Return [X, Y] of the center of cell containing provided text 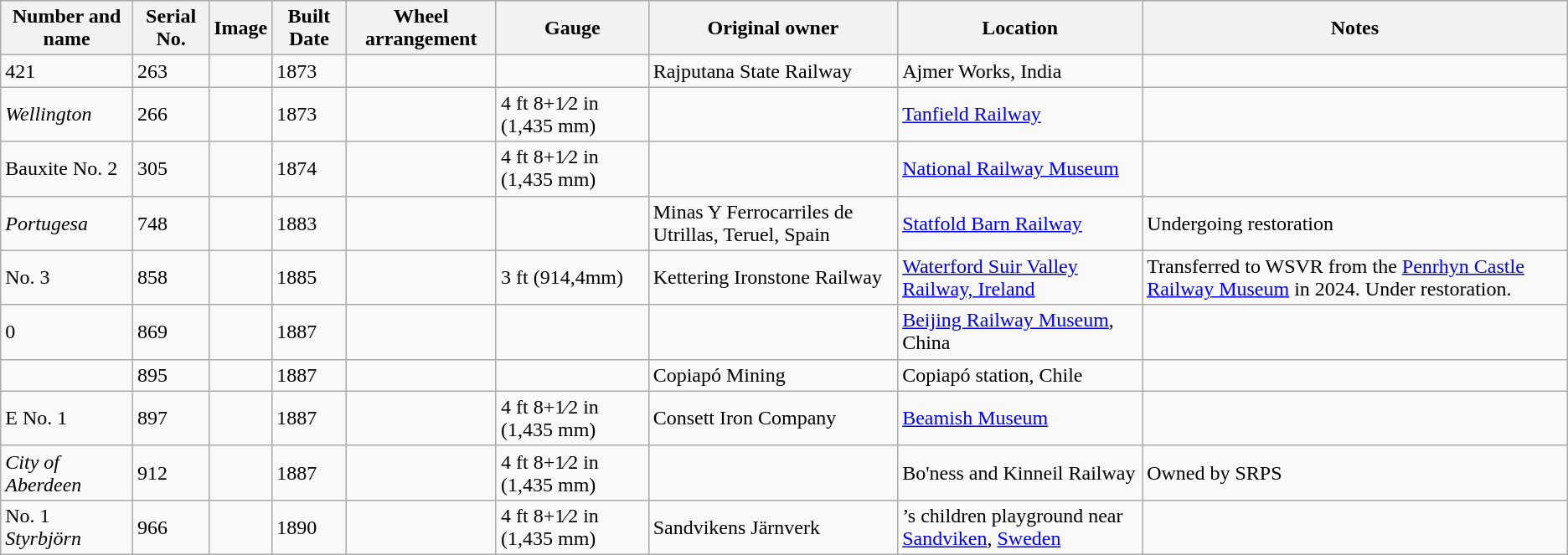
Tanfield Railway [1020, 114]
0 [67, 331]
Bauxite No. 2 [67, 169]
National Railway Museum [1020, 169]
Rajputana State Railway [772, 71]
Number and name [67, 28]
Location [1020, 28]
Wellington [67, 114]
No. 3 [67, 278]
Built Date [309, 28]
869 [171, 331]
Beijing Railway Museum, China [1020, 331]
Consett Iron Company [772, 419]
748 [171, 223]
263 [171, 71]
Waterford Suir Valley Railway, Ireland [1020, 278]
Sandvikens Järnverk [772, 527]
Minas Y Ferrocarriles de Utrillas, Teruel, Spain [772, 223]
1874 [309, 169]
897 [171, 419]
421 [67, 71]
Statfold Barn Railway [1020, 223]
Kettering Ironstone Railway [772, 278]
1883 [309, 223]
’s children playground near Sandviken, Sweden [1020, 527]
Wheel arrangement [420, 28]
895 [171, 375]
Serial No. [171, 28]
Owned by SRPS [1355, 472]
Transferred to WSVR from the Penrhyn Castle Railway Museum in 2024. Under restoration. [1355, 278]
912 [171, 472]
305 [171, 169]
Bo'ness and Kinneil Railway [1020, 472]
1885 [309, 278]
Ajmer Works, India [1020, 71]
966 [171, 527]
Notes [1355, 28]
Portugesa [67, 223]
Beamish Museum [1020, 419]
Undergoing restoration [1355, 223]
1890 [309, 527]
Copiapó station, Chile [1020, 375]
3 ft (914,4mm) [572, 278]
City of Aberdeen [67, 472]
Gauge [572, 28]
266 [171, 114]
E No. 1 [67, 419]
858 [171, 278]
Image [241, 28]
Original owner [772, 28]
No. 1 Styrbjörn [67, 527]
Copiapó Mining [772, 375]
